Provide the (X, Y) coordinate of the cell's center where the given text is located.  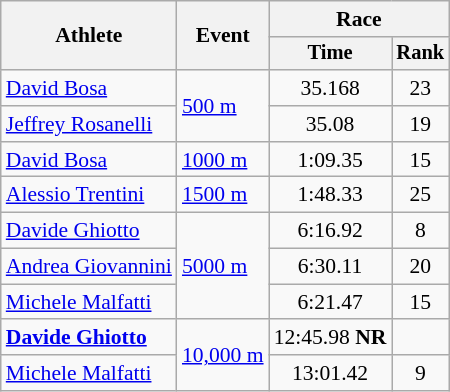
35.168 (330, 88)
Event (223, 36)
1:09.35 (330, 160)
6:16.92 (330, 231)
10,000 m (223, 356)
500 m (223, 106)
12:45.98 NR (330, 338)
25 (421, 195)
20 (421, 267)
Race (359, 19)
13:01.42 (330, 373)
Jeffrey Rosanelli (89, 124)
1:48.33 (330, 195)
Andrea Giovannini (89, 267)
6:30.11 (330, 267)
1000 m (223, 160)
6:21.47 (330, 302)
9 (421, 373)
Athlete (89, 36)
23 (421, 88)
35.08 (330, 124)
Time (330, 54)
19 (421, 124)
8 (421, 231)
Alessio Trentini (89, 195)
1500 m (223, 195)
5000 m (223, 266)
Rank (421, 54)
